Determine the (x, y) coordinate at the center of the cell enclosing the given text.  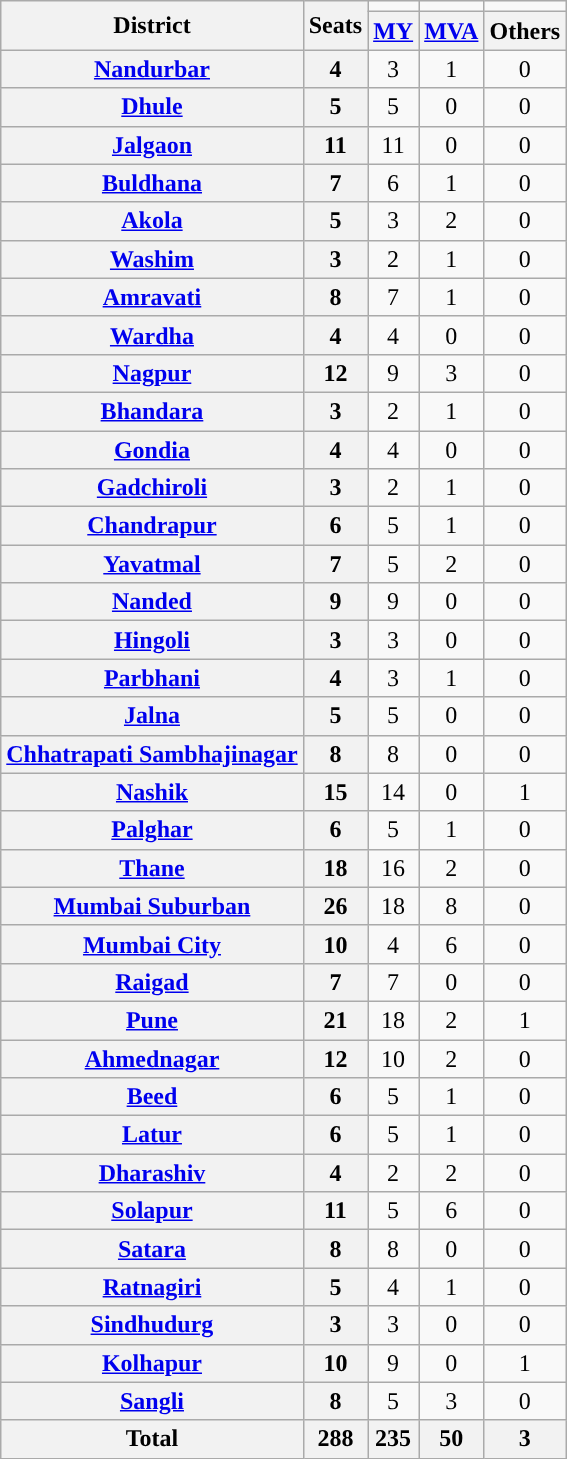
Palghar (152, 830)
26 (335, 906)
Parbhani (152, 678)
MY (394, 31)
Others (525, 31)
Nagpur (152, 373)
16 (394, 868)
Gondia (152, 449)
Jalgaon (152, 145)
Ahmednagar (152, 1059)
Nandurbar (152, 69)
Sindhudurg (152, 1325)
Buldhana (152, 183)
Kolhapur (152, 1363)
15 (335, 792)
Solapur (152, 1211)
Dharashiv (152, 1173)
Mumbai City (152, 944)
Pune (152, 1020)
Akola (152, 221)
Hingoli (152, 640)
Total (152, 1439)
Raigad (152, 982)
Amravati (152, 297)
Mumbai Suburban (152, 906)
Beed (152, 1097)
Satara (152, 1249)
Jalna (152, 716)
50 (452, 1439)
235 (394, 1439)
Thane (152, 868)
Dhule (152, 107)
Wardha (152, 335)
14 (394, 792)
Chandrapur (152, 526)
Seats (335, 26)
Bhandara (152, 411)
MVA (452, 31)
Latur (152, 1135)
21 (335, 1020)
Nanded (152, 602)
Chhatrapati Sambhajinagar (152, 754)
Sangli (152, 1401)
Nashik (152, 792)
288 (335, 1439)
Gadchiroli (152, 488)
Yavatmal (152, 564)
Ratnagiri (152, 1287)
Washim (152, 259)
District (152, 26)
